For the text-containing cell, return its midpoint in [x, y] coordinate format. 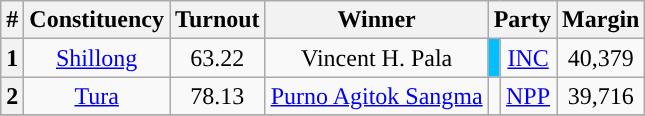
Turnout [218, 20]
# [12, 20]
Winner [376, 20]
39,716 [601, 96]
Margin [601, 20]
Tura [97, 96]
2 [12, 96]
Purno Agitok Sangma [376, 96]
1 [12, 58]
40,379 [601, 58]
63.22 [218, 58]
78.13 [218, 96]
NPP [528, 96]
Constituency [97, 20]
Vincent H. Pala [376, 58]
Shillong [97, 58]
Party [522, 20]
INC [528, 58]
